Detect which cell encompasses the target text, then output its (x, y) center coordinate. 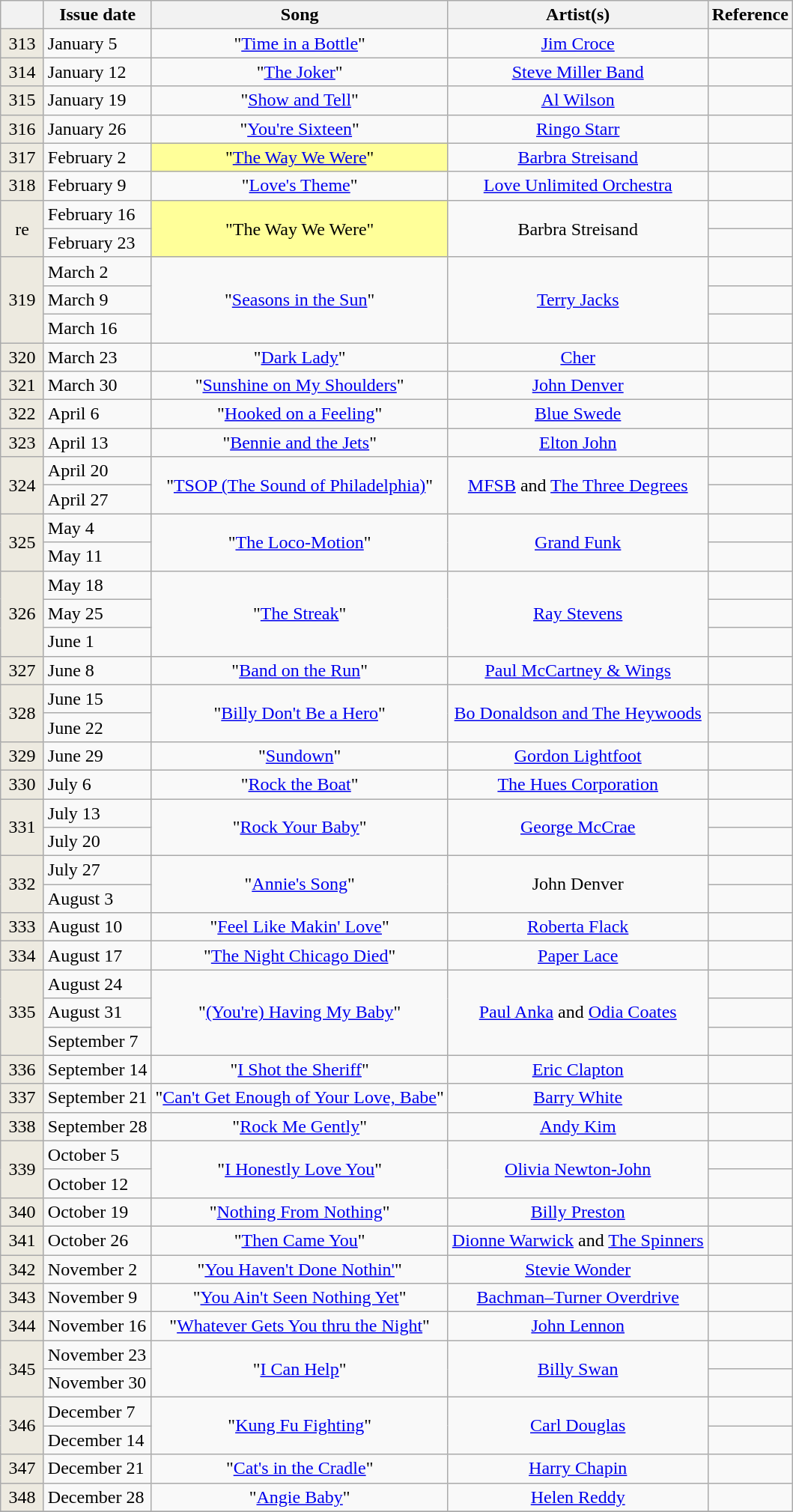
344 (22, 1326)
George McCrae (578, 827)
April 20 (97, 471)
Paul McCartney & Wings (578, 670)
"I Honestly Love You" (300, 1169)
"(You're) Having My Baby" (300, 1012)
320 (22, 357)
November 16 (97, 1326)
"Time in a Bottle" (300, 43)
Stevie Wonder (578, 1269)
"The Streak" (300, 613)
June 8 (97, 670)
334 (22, 956)
March 2 (97, 271)
328 (22, 713)
February 16 (97, 214)
"Annie's Song" (300, 884)
"Sundown" (300, 756)
Cher (578, 357)
346 (22, 1426)
Al Wilson (578, 100)
"You Haven't Done Nothin'" (300, 1269)
Gordon Lightfoot (578, 756)
317 (22, 157)
October 12 (97, 1183)
September 14 (97, 1069)
"Dark Lady" (300, 357)
337 (22, 1098)
Harry Chapin (578, 1469)
October 19 (97, 1212)
335 (22, 1012)
April 27 (97, 500)
July 20 (97, 842)
November 2 (97, 1269)
March 9 (97, 300)
"Show and Tell" (300, 100)
September 7 (97, 1041)
Artist(s) (578, 15)
Paper Lace (578, 956)
322 (22, 414)
August 24 (97, 984)
John Lennon (578, 1326)
Jim Croce (578, 43)
Helen Reddy (578, 1497)
Elton John (578, 443)
315 (22, 100)
"Bennie and the Jets" (300, 443)
October 5 (97, 1155)
February 23 (97, 243)
"Band on the Run" (300, 670)
Andy Kim (578, 1126)
Billy Preston (578, 1212)
December 21 (97, 1469)
"Feel Like Makin' Love" (300, 927)
re (22, 228)
November 30 (97, 1383)
November 23 (97, 1355)
The Hues Corporation (578, 784)
325 (22, 542)
"The Joker" (300, 72)
Barry White (578, 1098)
"You Ain't Seen Nothing Yet" (300, 1298)
March 30 (97, 386)
August 17 (97, 956)
342 (22, 1269)
"Kung Fu Fighting" (300, 1426)
341 (22, 1240)
February 9 (97, 186)
May 18 (97, 585)
Carl Douglas (578, 1426)
"Whatever Gets You thru the Night" (300, 1326)
348 (22, 1497)
345 (22, 1369)
Olivia Newton-John (578, 1169)
"Love's Theme" (300, 186)
323 (22, 443)
December 28 (97, 1497)
"Cat's in the Cradle" (300, 1469)
316 (22, 129)
324 (22, 485)
January 5 (97, 43)
"Sunshine on My Shoulders" (300, 386)
Dionne Warwick and The Spinners (578, 1240)
May 4 (97, 528)
332 (22, 884)
December 14 (97, 1440)
December 7 (97, 1412)
330 (22, 784)
"Rock Me Gently" (300, 1126)
338 (22, 1126)
"Rock the Boat" (300, 784)
"Billy Don't Be a Hero" (300, 713)
336 (22, 1069)
MFSB and The Three Degrees (578, 485)
Issue date (97, 15)
318 (22, 186)
326 (22, 613)
319 (22, 300)
Billy Swan (578, 1369)
January 26 (97, 129)
"Seasons in the Sun" (300, 300)
June 22 (97, 727)
May 25 (97, 613)
340 (22, 1212)
June 1 (97, 642)
331 (22, 827)
"The Night Chicago Died" (300, 956)
"Hooked on a Feeling" (300, 414)
Paul Anka and Odia Coates (578, 1012)
Song (300, 15)
347 (22, 1469)
"Can't Get Enough of Your Love, Babe" (300, 1098)
314 (22, 72)
Love Unlimited Orchestra (578, 186)
Roberta Flack (578, 927)
313 (22, 43)
327 (22, 670)
Ray Stevens (578, 613)
September 28 (97, 1126)
Ringo Starr (578, 129)
January 12 (97, 72)
August 31 (97, 1012)
Bo Donaldson and The Heywoods (578, 713)
"You're Sixteen" (300, 129)
339 (22, 1169)
Steve Miller Band (578, 72)
September 21 (97, 1098)
Reference (750, 15)
August 10 (97, 927)
"TSOP (The Sound of Philadelphia)" (300, 485)
October 26 (97, 1240)
July 13 (97, 813)
"Then Came You" (300, 1240)
January 19 (97, 100)
"The Loco-Motion" (300, 542)
Blue Swede (578, 414)
343 (22, 1298)
"I Shot the Sheriff" (300, 1069)
June 15 (97, 699)
May 11 (97, 556)
Terry Jacks (578, 300)
"I Can Help" (300, 1369)
"Angie Baby" (300, 1497)
Bachman–Turner Overdrive (578, 1298)
July 27 (97, 870)
"Rock Your Baby" (300, 827)
321 (22, 386)
June 29 (97, 756)
"Nothing From Nothing" (300, 1212)
329 (22, 756)
April 6 (97, 414)
March 16 (97, 328)
Eric Clapton (578, 1069)
March 23 (97, 357)
April 13 (97, 443)
August 3 (97, 899)
Grand Funk (578, 542)
February 2 (97, 157)
July 6 (97, 784)
November 9 (97, 1298)
333 (22, 927)
